Locate the cell with the specified text and output its [x, y] center coordinate. 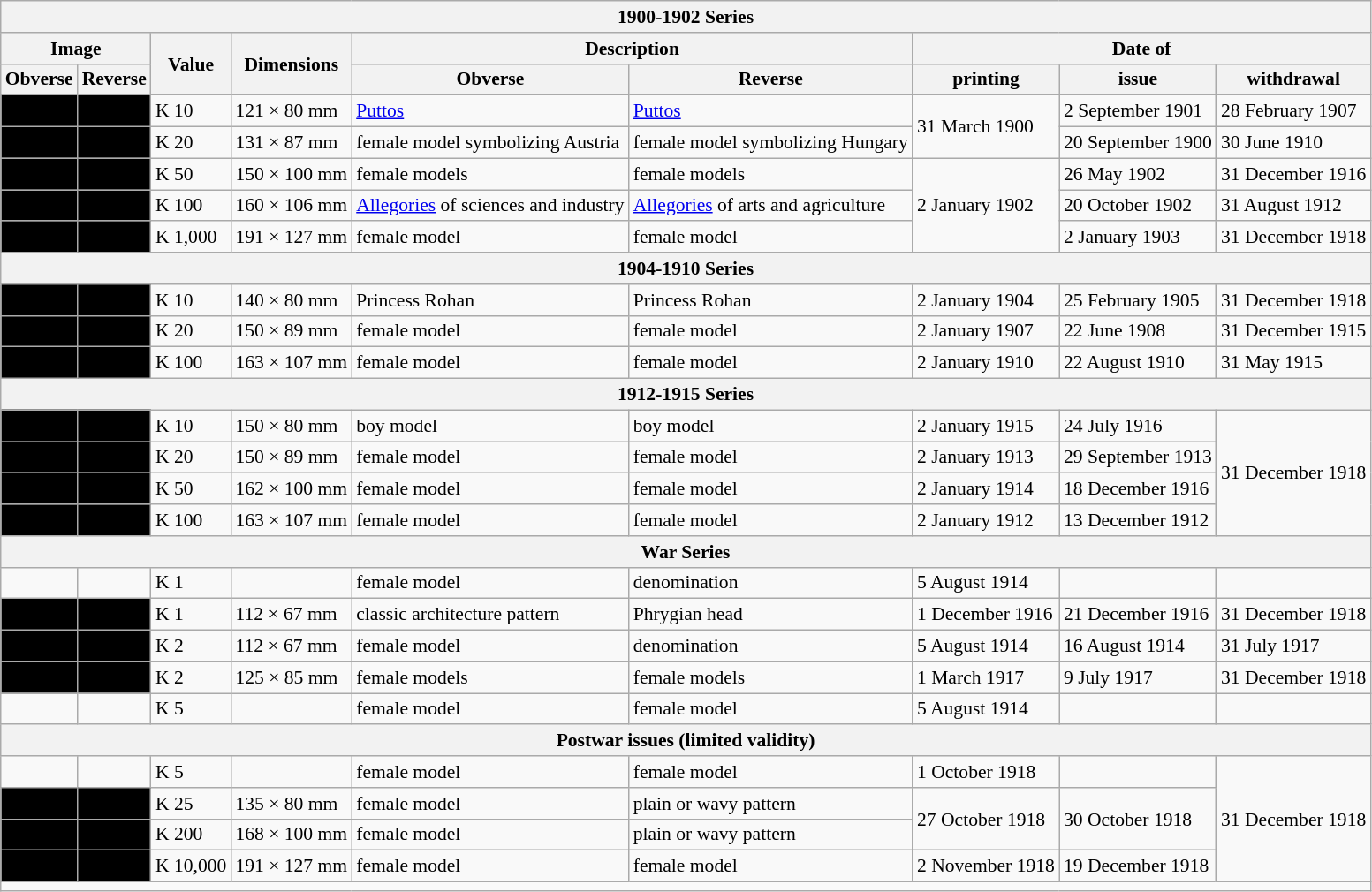
28 February 1907 [1293, 111]
issue [1138, 79]
16 August 1914 [1138, 646]
140 × 80 mm [292, 300]
168 × 100 mm [292, 835]
1912-1915 Series [686, 395]
13 December 1912 [1138, 520]
2 September 1901 [1138, 111]
9 July 1917 [1138, 677]
1 December 1916 [986, 615]
22 August 1910 [1138, 363]
2 January 1903 [1138, 238]
K 10,000 [191, 866]
150 × 100 mm [292, 174]
24 July 1916 [1138, 426]
Allegories of arts and agriculture [770, 206]
female model symbolizing Austria [489, 143]
31 May 1915 [1293, 363]
K 25 [191, 804]
Allegories of sciences and industry [489, 206]
printing [986, 79]
1 March 1917 [986, 677]
K 200 [191, 835]
29 September 1913 [1138, 457]
21 December 1916 [1138, 615]
18 December 1916 [1138, 489]
2 January 1914 [986, 489]
Description [633, 49]
1904-1910 Series [686, 268]
27 October 1918 [986, 820]
31 March 1900 [986, 127]
Date of [1141, 49]
121 × 80 mm [292, 111]
31 December 1916 [1293, 174]
30 June 1910 [1293, 143]
1 October 1918 [986, 772]
2 January 1913 [986, 457]
Postwar issues (limited validity) [686, 741]
131 × 87 mm [292, 143]
Value [191, 64]
30 October 1918 [1138, 820]
20 October 1902 [1138, 206]
Image [76, 49]
1900-1902 Series [686, 17]
135 × 80 mm [292, 804]
162 × 100 mm [292, 489]
2 January 1902 [986, 205]
2 January 1910 [986, 363]
2 January 1912 [986, 520]
25 February 1905 [1138, 300]
19 December 1918 [1138, 866]
31 August 1912 [1293, 206]
26 May 1902 [1138, 174]
2 November 1918 [986, 866]
War Series [686, 552]
withdrawal [1293, 79]
female model symbolizing Hungary [770, 143]
2 January 1915 [986, 426]
classic architecture pattern [489, 615]
150 × 80 mm [292, 426]
31 July 1917 [1293, 646]
Phrygian head [770, 615]
Dimensions [292, 64]
31 December 1915 [1293, 331]
22 June 1908 [1138, 331]
2 January 1904 [986, 300]
K 1,000 [191, 238]
2 January 1907 [986, 331]
125 × 85 mm [292, 677]
20 September 1900 [1138, 143]
160 × 106 mm [292, 206]
